Output the (X, Y) coordinate of the center of the cell containing the given text.  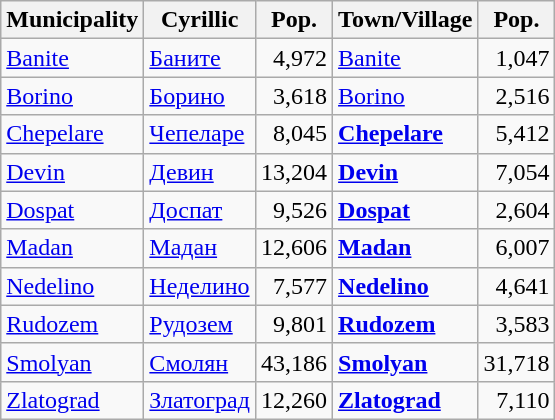
4,972 (294, 58)
8,045 (294, 134)
Баните (200, 58)
13,204 (294, 172)
31,718 (516, 362)
Чепеларе (200, 134)
7,577 (294, 286)
7,054 (516, 172)
3,583 (516, 324)
4,641 (516, 286)
Борино (200, 96)
6,007 (516, 248)
Доспат (200, 210)
Рудозем (200, 324)
Municipality (72, 20)
Cyrillic (200, 20)
Девин (200, 172)
43,186 (294, 362)
3,618 (294, 96)
Неделино (200, 286)
2,604 (516, 210)
5,412 (516, 134)
Смолян (200, 362)
12,260 (294, 400)
12,606 (294, 248)
2,516 (516, 96)
7,110 (516, 400)
1,047 (516, 58)
Мадан (200, 248)
Златоград (200, 400)
9,526 (294, 210)
9,801 (294, 324)
Town/Village (406, 20)
